From the cell containing the given text, extract its center point as (X, Y) coordinate. 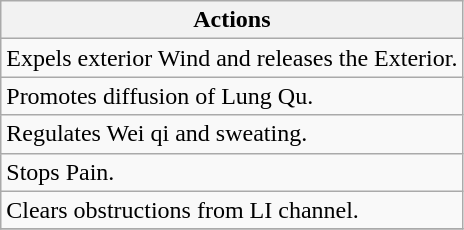
Actions (232, 20)
Regulates Wei qi and sweating. (232, 134)
Stops Pain. (232, 172)
Clears obstructions from LI channel. (232, 210)
Expels exterior Wind and releases the Exterior. (232, 58)
Promotes diffusion of Lung Qu. (232, 96)
